Return (x, y) of the center of cell containing provided text 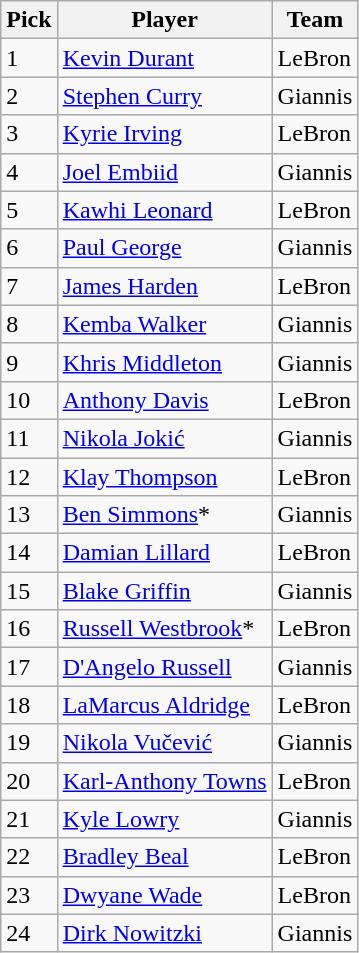
19 (29, 743)
5 (29, 210)
Kyle Lowry (164, 819)
8 (29, 324)
Kevin Durant (164, 58)
Khris Middleton (164, 362)
Dirk Nowitzki (164, 933)
18 (29, 705)
Nikola Jokić (164, 438)
14 (29, 553)
9 (29, 362)
1 (29, 58)
Stephen Curry (164, 96)
Damian Lillard (164, 553)
Pick (29, 20)
11 (29, 438)
7 (29, 286)
Kyrie Irving (164, 134)
LaMarcus Aldridge (164, 705)
Kawhi Leonard (164, 210)
D'Angelo Russell (164, 667)
Joel Embiid (164, 172)
21 (29, 819)
6 (29, 248)
Blake Griffin (164, 591)
4 (29, 172)
20 (29, 781)
17 (29, 667)
James Harden (164, 286)
23 (29, 895)
Klay Thompson (164, 477)
2 (29, 96)
22 (29, 857)
Anthony Davis (164, 400)
Kemba Walker (164, 324)
Paul George (164, 248)
Nikola Vučević (164, 743)
12 (29, 477)
15 (29, 591)
24 (29, 933)
Dwyane Wade (164, 895)
Russell Westbrook* (164, 629)
10 (29, 400)
16 (29, 629)
3 (29, 134)
Player (164, 20)
Karl-Anthony Towns (164, 781)
Bradley Beal (164, 857)
Team (315, 20)
Ben Simmons* (164, 515)
13 (29, 515)
